Pinpoint the cell where the given text exists, returning its (x, y) midpoint coordinate. 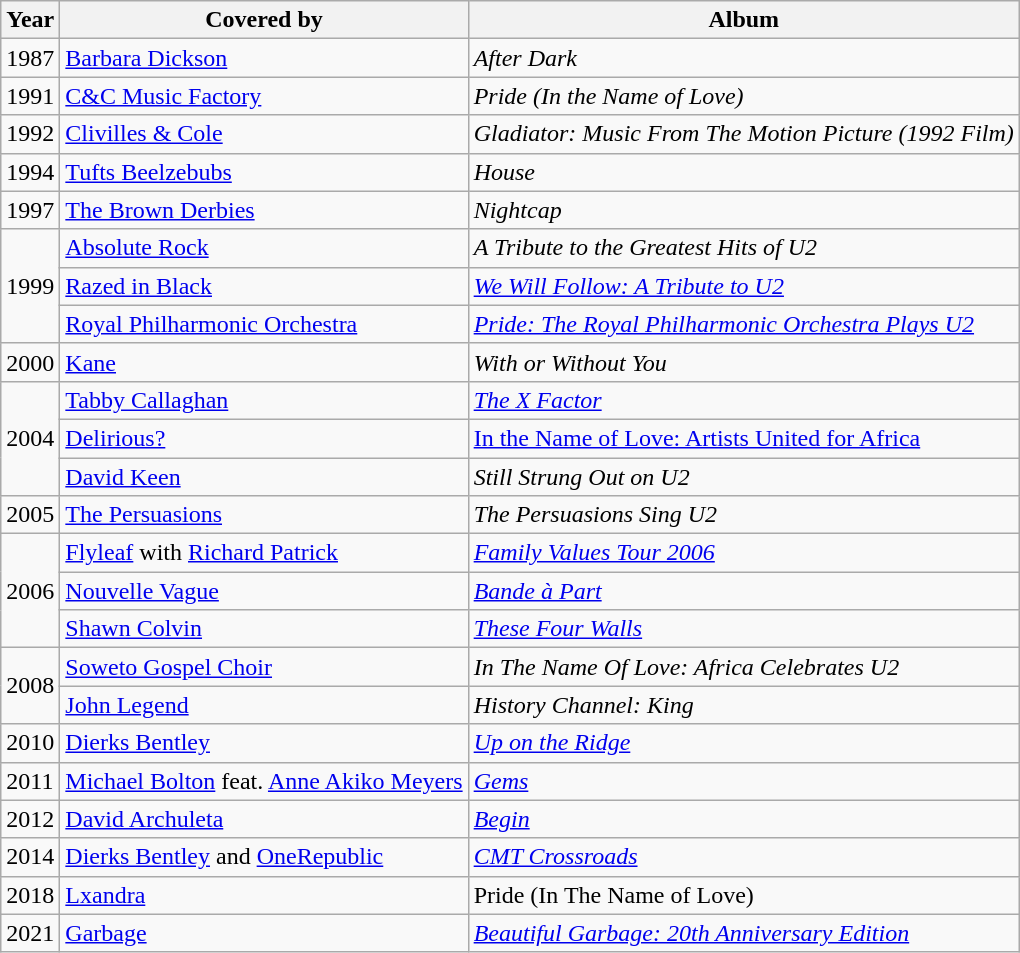
2014 (30, 857)
The Persuasions Sing U2 (744, 515)
David Archuleta (264, 819)
Album (744, 20)
Royal Philharmonic Orchestra (264, 324)
In The Name Of Love: Africa Celebrates U2 (744, 667)
1994 (30, 172)
Pride: The Royal Philharmonic Orchestra Plays U2 (744, 324)
Pride (In the Name of Love) (744, 96)
History Channel: King (744, 705)
In the Name of Love: Artists United for Africa (744, 438)
David Keen (264, 477)
1992 (30, 134)
Dierks Bentley (264, 743)
2011 (30, 781)
Still Strung Out on U2 (744, 477)
2010 (30, 743)
Kane (264, 362)
Gems (744, 781)
The Brown Derbies (264, 210)
Up on the Ridge (744, 743)
2008 (30, 686)
Clivilles & Cole (264, 134)
Beautiful Garbage: 20th Anniversary Edition (744, 933)
2006 (30, 591)
2021 (30, 933)
C&C Music Factory (264, 96)
Nightcap (744, 210)
Nouvelle Vague (264, 591)
1987 (30, 58)
Absolute Rock (264, 248)
Pride (In The Name of Love) (744, 895)
Shawn Colvin (264, 629)
Soweto Gospel Choir (264, 667)
2012 (30, 819)
The X Factor (744, 400)
Year (30, 20)
Flyleaf with Richard Patrick (264, 553)
Barbara Dickson (264, 58)
2005 (30, 515)
House (744, 172)
1999 (30, 286)
The Persuasions (264, 515)
Covered by (264, 20)
After Dark (744, 58)
1991 (30, 96)
Michael Bolton feat. Anne Akiko Meyers (264, 781)
Tabby Callaghan (264, 400)
Tufts Beelzebubs (264, 172)
Delirious? (264, 438)
Gladiator: Music From The Motion Picture (1992 Film) (744, 134)
With or Without You (744, 362)
A Tribute to the Greatest Hits of U2 (744, 248)
Garbage (264, 933)
1997 (30, 210)
Dierks Bentley and OneRepublic (264, 857)
CMT Crossroads (744, 857)
2000 (30, 362)
Family Values Tour 2006 (744, 553)
Razed in Black (264, 286)
John Legend (264, 705)
2004 (30, 438)
2018 (30, 895)
Lxandra (264, 895)
We Will Follow: A Tribute to U2 (744, 286)
Begin (744, 819)
Bande à Part (744, 591)
These Four Walls (744, 629)
